Provide the (x, y) coordinate of the cell's center where the given text is located.  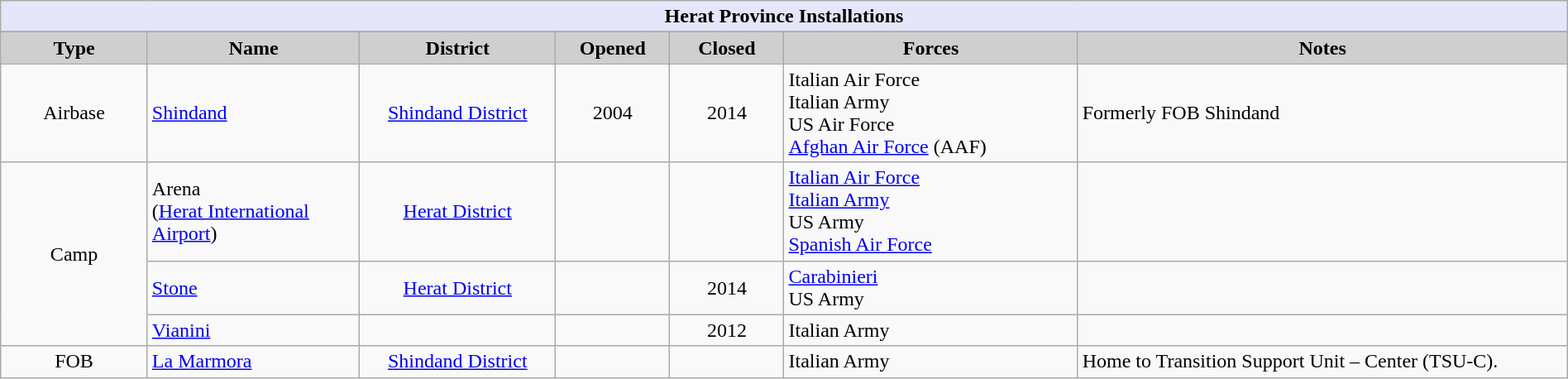
2012 (727, 330)
Stone (253, 288)
Vianini (253, 330)
Name (253, 48)
Arena(Herat International Airport) (253, 212)
Shindand (253, 113)
Camp (74, 254)
Closed (727, 48)
Italian Air Force Italian Army US Army Spanish Air Force (931, 212)
Formerly FOB Shindand (1322, 113)
Carabinieri US Army (931, 288)
Notes (1322, 48)
La Marmora (253, 362)
2004 (613, 113)
Airbase (74, 113)
Forces (931, 48)
Type (74, 48)
Opened (613, 48)
Home to Transition Support Unit – Center (TSU-C). (1322, 362)
Italian Air Force Italian Army US Air ForceAfghan Air Force (AAF) (931, 113)
District (458, 48)
FOB (74, 362)
Herat Province Installations (784, 17)
